Return (x, y) of the center of cell containing provided text 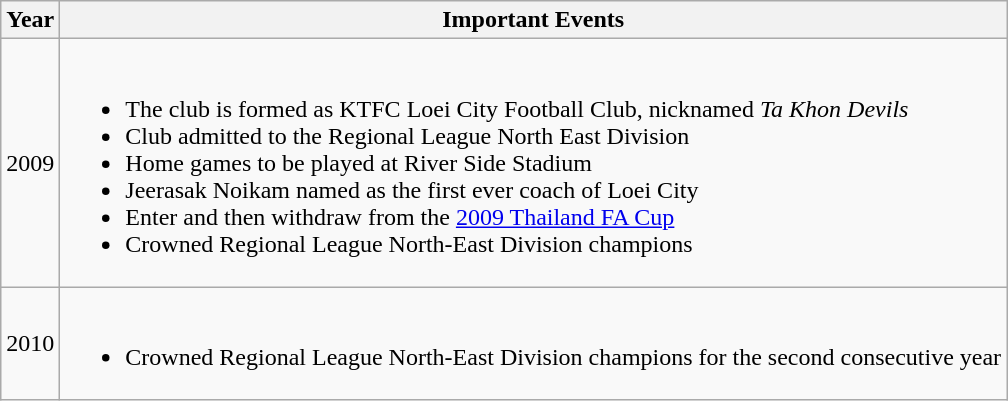
2009 (30, 163)
2010 (30, 344)
Year (30, 20)
Important Events (534, 20)
Crowned Regional League North-East Division champions for the second consecutive year (534, 344)
